Find where the given text appears and provide that cell's center as (X, Y) coordinate. 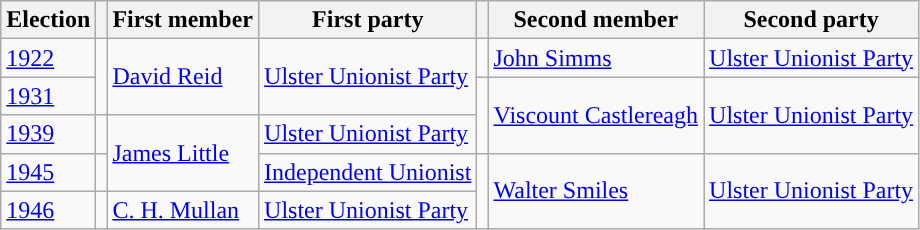
First party (368, 20)
Second party (812, 20)
Viscount Castlereagh (596, 115)
David Reid (183, 77)
Election (48, 20)
John Simms (596, 58)
Second member (596, 20)
1922 (48, 58)
1931 (48, 96)
First member (183, 20)
1939 (48, 134)
James Little (183, 153)
Walter Smiles (596, 191)
1945 (48, 172)
C. H. Mullan (183, 210)
Independent Unionist (368, 172)
1946 (48, 210)
